From the cell containing the given text, extract its center point as [X, Y] coordinate. 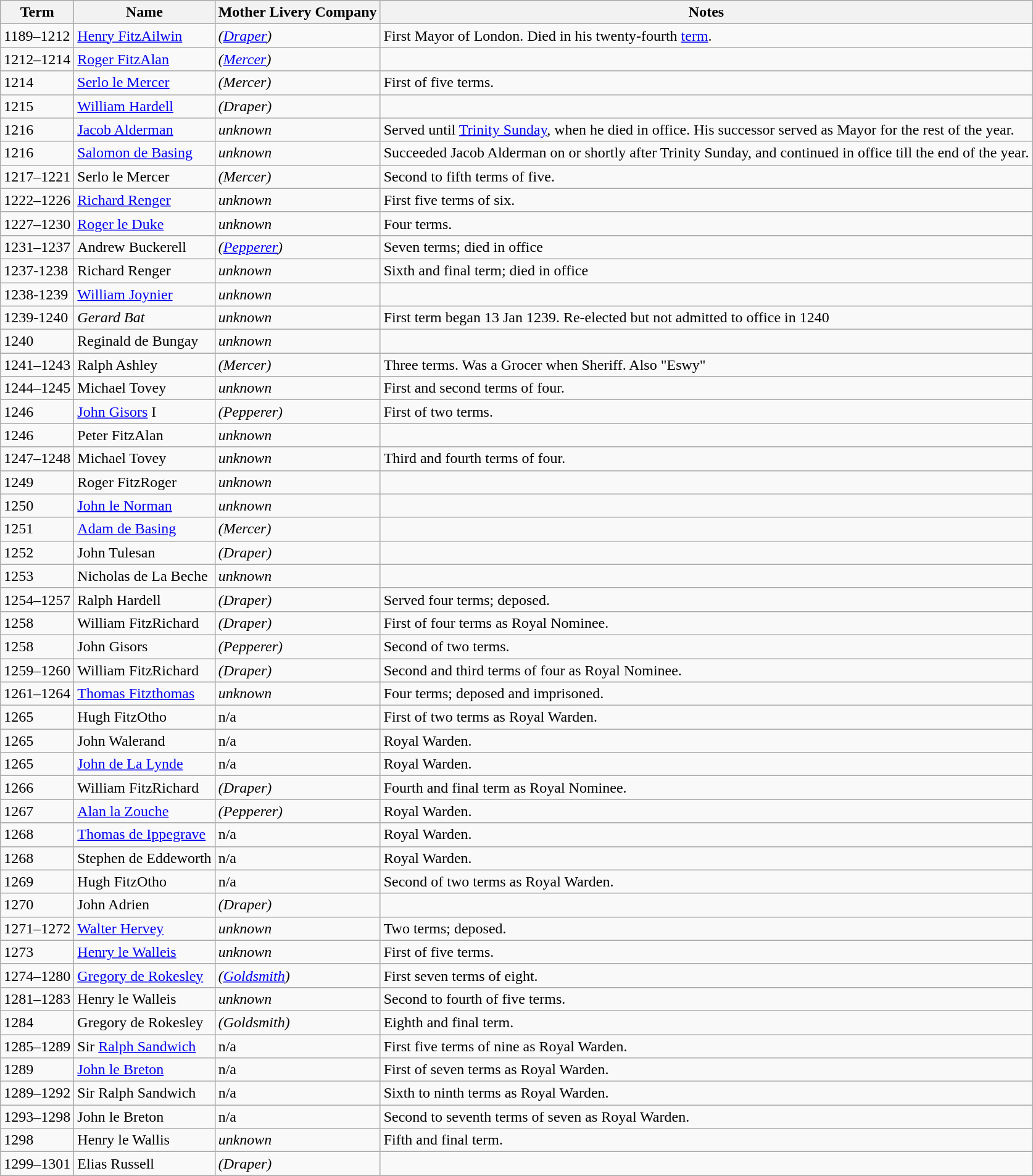
First seven terms of eight. [706, 975]
First of two terms as Royal Warden. [706, 717]
Andrew Buckerell [144, 247]
William Joynier [144, 294]
1289 [37, 1070]
Alan la Zouche [144, 811]
Jacob Alderman [144, 130]
Nicholas de La Beche [144, 576]
Name [144, 12]
Henry le Wallis [144, 1140]
John Adrien [144, 905]
Succeeded Jacob Alderman on or shortly after Trinity Sunday, and continued in office till the end of the year. [706, 153]
Gerard Bat [144, 318]
Two terms; deposed. [706, 928]
Second of two terms as Royal Warden. [706, 882]
Third and fourth terms of four. [706, 459]
1217–1221 [37, 177]
1271–1272 [37, 928]
1244–1245 [37, 388]
1285–1289 [37, 1046]
1284 [37, 1022]
John de La Lynde [144, 764]
Notes [706, 12]
1240 [37, 341]
1281–1283 [37, 999]
Second to seventh terms of seven as Royal Warden. [706, 1117]
1299–1301 [37, 1164]
First of four terms as Royal Nominee. [706, 623]
Four terms; deposed and imprisoned. [706, 694]
1241–1243 [37, 365]
1250 [37, 506]
Served until Trinity Sunday, when he died in office. His successor served as Mayor for the rest of the year. [706, 130]
1212–1214 [37, 59]
John Gisors [144, 646]
1247–1248 [37, 459]
Stephen de Eddeworth [144, 858]
John Gisors I [144, 412]
1293–1298 [37, 1117]
First of seven terms as Royal Warden. [706, 1070]
Eighth and final term. [706, 1022]
John Walerand [144, 741]
Sixth to ninth terms as Royal Warden. [706, 1093]
First Mayor of London. Died in his twenty-fourth term. [706, 36]
1259–1260 [37, 670]
1252 [37, 553]
1254–1257 [37, 599]
Henry FitzAilwin [144, 36]
First five terms of six. [706, 200]
First five terms of nine as Royal Warden. [706, 1046]
Roger FitzRoger [144, 482]
John Tulesan [144, 553]
First of two terms. [706, 412]
Second to fifth terms of five. [706, 177]
Ralph Ashley [144, 365]
1267 [37, 811]
1239-1240 [37, 318]
Fourth and final term as Royal Nominee. [706, 788]
1189–1212 [37, 36]
1274–1280 [37, 975]
First term began 13 Jan 1239. Re-elected but not admitted to office in 1240 [706, 318]
Roger FitzAlan [144, 59]
Ralph Hardell [144, 599]
1266 [37, 788]
Second of two terms. [706, 646]
Mother Livery Company [297, 12]
1249 [37, 482]
1270 [37, 905]
Reginald de Bungay [144, 341]
Salomon de Basing [144, 153]
Walter Hervey [144, 928]
Seven terms; died in office [706, 247]
1222–1226 [37, 200]
Thomas Fitzthomas [144, 694]
1237-1238 [37, 270]
1231–1237 [37, 247]
1227–1230 [37, 223]
Fifth and final term. [706, 1140]
1261–1264 [37, 694]
1298 [37, 1140]
Served four terms; deposed. [706, 599]
John le Norman [144, 506]
Adam de Basing [144, 529]
Three terms. Was a Grocer when Sheriff. Also "Eswy" [706, 365]
1238-1239 [37, 294]
William Hardell [144, 106]
1251 [37, 529]
Sixth and final term; died in office [706, 270]
Term [37, 12]
Second to fourth of five terms. [706, 999]
Peter FitzAlan [144, 435]
1289–1292 [37, 1093]
1273 [37, 952]
1214 [37, 83]
Thomas de Ippegrave [144, 835]
1269 [37, 882]
Roger le Duke [144, 223]
Four terms. [706, 223]
Second and third terms of four as Royal Nominee. [706, 670]
1215 [37, 106]
Elias Russell [144, 1164]
First and second terms of four. [706, 388]
1253 [37, 576]
